Determine the [x, y] coordinate at the center of the cell enclosing the given text.  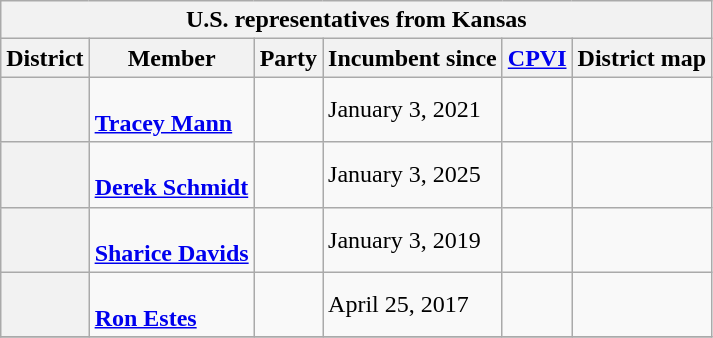
Incumbent since [413, 58]
District map [642, 58]
District [45, 58]
January 3, 2021 [413, 110]
Derek Schmidt [172, 174]
Sharice Davids [172, 240]
U.S. representatives from Kansas [356, 20]
Member [172, 58]
Tracey Mann [172, 110]
Party [288, 58]
January 3, 2019 [413, 240]
Ron Estes [172, 304]
CPVI [537, 58]
April 25, 2017 [413, 304]
January 3, 2025 [413, 174]
